Provide the [X, Y] coordinate of the cell's center where the given text is located.  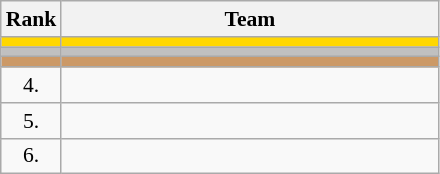
Rank [32, 19]
4. [32, 85]
Team [250, 19]
5. [32, 121]
6. [32, 156]
